Extract the (X, Y) coordinate from the center of the cell holding the provided text.  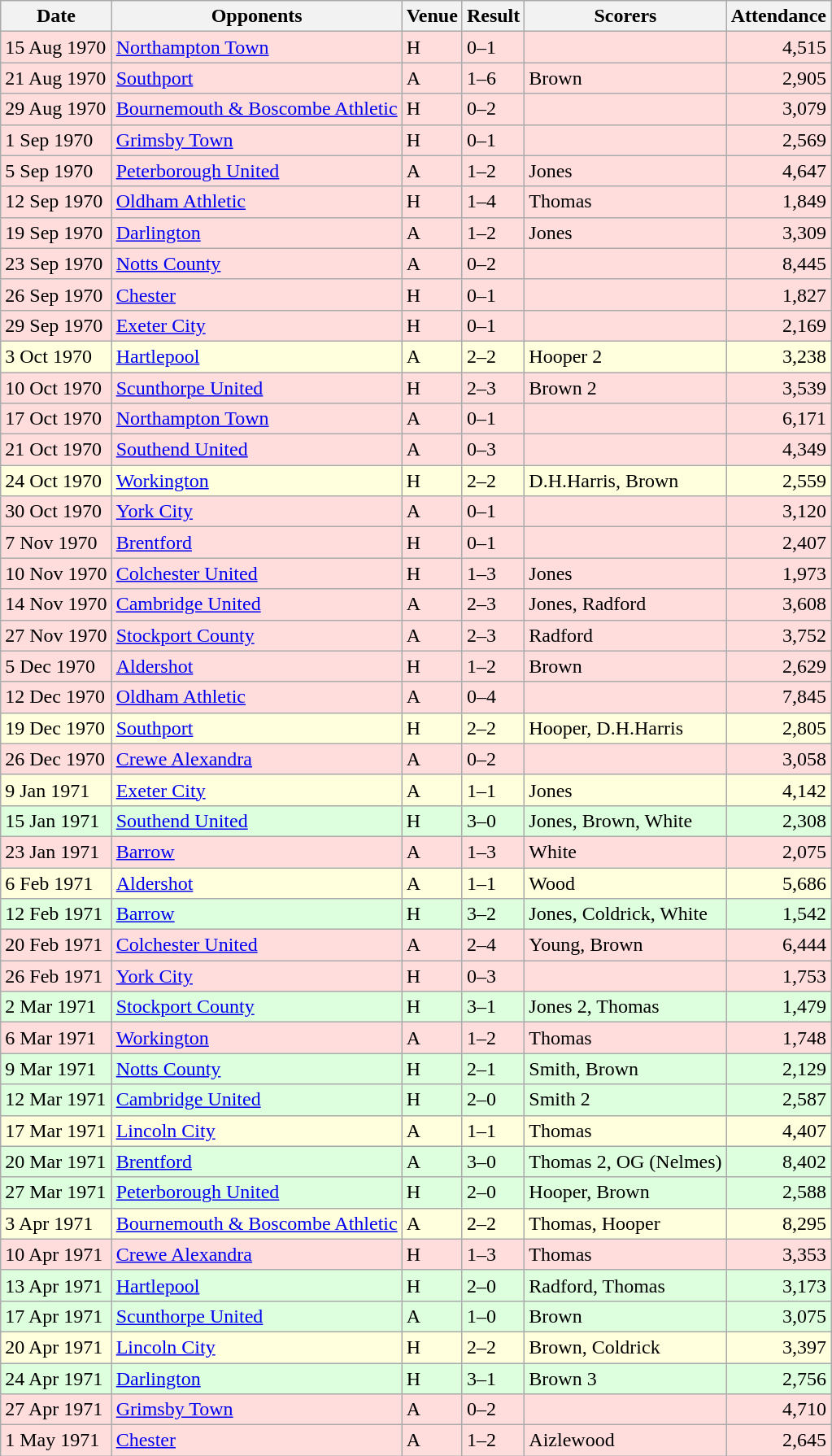
6 Feb 1971 (56, 883)
3,397 (778, 1347)
Hooper 2 (625, 356)
17 Apr 1971 (56, 1316)
3,353 (778, 1254)
Brown 3 (625, 1379)
3,309 (778, 233)
8,445 (778, 264)
12 Feb 1971 (56, 914)
24 Apr 1971 (56, 1379)
20 Mar 1971 (56, 1162)
23 Sep 1970 (56, 264)
12 Dec 1970 (56, 697)
26 Feb 1971 (56, 976)
1,827 (778, 294)
5,686 (778, 883)
17 Mar 1971 (56, 1131)
23 Jan 1971 (56, 852)
1,479 (778, 1007)
1,753 (778, 976)
1 Sep 1970 (56, 140)
2,569 (778, 140)
9 Jan 1971 (56, 790)
Wood (625, 883)
1–4 (493, 202)
Jones, Radford (625, 604)
2,559 (778, 481)
26 Sep 1970 (56, 294)
1,748 (778, 1038)
8,295 (778, 1223)
2,588 (778, 1192)
27 Apr 1971 (56, 1410)
4,710 (778, 1410)
7,845 (778, 697)
3,079 (778, 109)
12 Mar 1971 (56, 1100)
6 Mar 1971 (56, 1038)
4,142 (778, 790)
3,752 (778, 635)
3,238 (778, 356)
Hooper, Brown (625, 1192)
2,645 (778, 1441)
3 Apr 1971 (56, 1223)
1–0 (493, 1316)
Aizlewood (625, 1441)
Jones, Brown, White (625, 821)
2,169 (778, 325)
Smith 2 (625, 1100)
3 Oct 1970 (56, 356)
9 Mar 1971 (56, 1069)
Radford, Thomas (625, 1285)
0–4 (493, 697)
15 Aug 1970 (56, 47)
Radford (625, 635)
6,444 (778, 945)
1,849 (778, 202)
3,075 (778, 1316)
19 Sep 1970 (56, 233)
Smith, Brown (625, 1069)
Hooper, D.H.Harris (625, 728)
2,407 (778, 543)
2,129 (778, 1069)
2–1 (493, 1069)
2,805 (778, 728)
1,973 (778, 573)
Thomas, Hooper (625, 1223)
20 Apr 1971 (56, 1347)
10 Nov 1970 (56, 573)
1,542 (778, 914)
21 Oct 1970 (56, 450)
27 Nov 1970 (56, 635)
4,515 (778, 47)
5 Sep 1970 (56, 171)
4,407 (778, 1131)
White (625, 852)
15 Jan 1971 (56, 821)
Thomas 2, OG (Nelmes) (625, 1162)
10 Apr 1971 (56, 1254)
2,587 (778, 1100)
Scorers (625, 16)
2,905 (778, 78)
Brown, Coldrick (625, 1347)
30 Oct 1970 (56, 512)
D.H.Harris, Brown (625, 481)
4,349 (778, 450)
14 Nov 1970 (56, 604)
3–2 (493, 914)
Date (56, 16)
1 May 1971 (56, 1441)
Attendance (778, 16)
29 Aug 1970 (56, 109)
7 Nov 1970 (56, 543)
Brown 2 (625, 388)
21 Aug 1970 (56, 78)
Jones, Coldrick, White (625, 914)
3,173 (778, 1285)
20 Feb 1971 (56, 945)
2 Mar 1971 (56, 1007)
Venue (432, 16)
2,756 (778, 1379)
2,075 (778, 852)
6,171 (778, 419)
2,629 (778, 666)
3,058 (778, 759)
24 Oct 1970 (56, 481)
4,647 (778, 171)
Opponents (257, 16)
13 Apr 1971 (56, 1285)
12 Sep 1970 (56, 202)
19 Dec 1970 (56, 728)
27 Mar 1971 (56, 1192)
2–4 (493, 945)
17 Oct 1970 (56, 419)
26 Dec 1970 (56, 759)
Result (493, 16)
1–6 (493, 78)
5 Dec 1970 (56, 666)
29 Sep 1970 (56, 325)
Young, Brown (625, 945)
3,539 (778, 388)
2,308 (778, 821)
3,608 (778, 604)
8,402 (778, 1162)
10 Oct 1970 (56, 388)
Jones 2, Thomas (625, 1007)
3,120 (778, 512)
